Return the [X, Y] coordinate for the center point of the cell that contains the specified text.  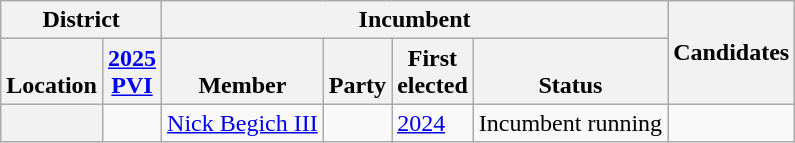
Location [52, 72]
Firstelected [433, 72]
Member [243, 72]
Party [357, 72]
Incumbent running [570, 123]
2024 [433, 123]
Candidates [732, 52]
Status [570, 72]
Nick Begich III [243, 123]
Incumbent [415, 20]
District [82, 20]
2025PVI [132, 72]
